From the cell containing the given text, extract its center point as (x, y) coordinate. 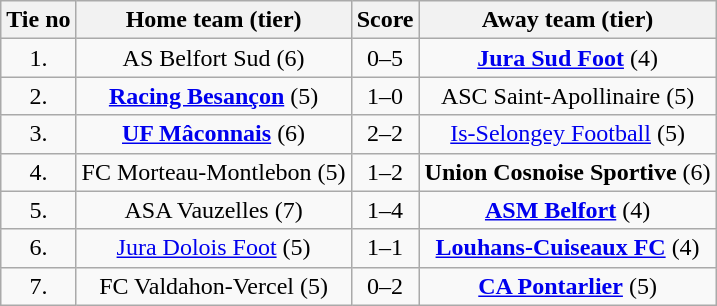
ASM Belfort (4) (568, 210)
Racing Besançon (5) (214, 96)
FC Valdahon-Vercel (5) (214, 286)
Jura Dolois Foot (5) (214, 248)
Away team (tier) (568, 20)
6. (38, 248)
1–0 (385, 96)
1–2 (385, 172)
Is-Selongey Football (5) (568, 134)
4. (38, 172)
7. (38, 286)
ASA Vauzelles (7) (214, 210)
1. (38, 58)
Tie no (38, 20)
UF Mâconnais (6) (214, 134)
0–5 (385, 58)
0–2 (385, 286)
1–1 (385, 248)
Louhans-Cuiseaux FC (4) (568, 248)
ASC Saint-Apollinaire (5) (568, 96)
Score (385, 20)
CA Pontarlier (5) (568, 286)
3. (38, 134)
5. (38, 210)
AS Belfort Sud (6) (214, 58)
2–2 (385, 134)
1–4 (385, 210)
FC Morteau-Montlebon (5) (214, 172)
2. (38, 96)
Jura Sud Foot (4) (568, 58)
Home team (tier) (214, 20)
Union Cosnoise Sportive (6) (568, 172)
